Identify which cell holds the provided text, then report its [x, y] central coordinate. 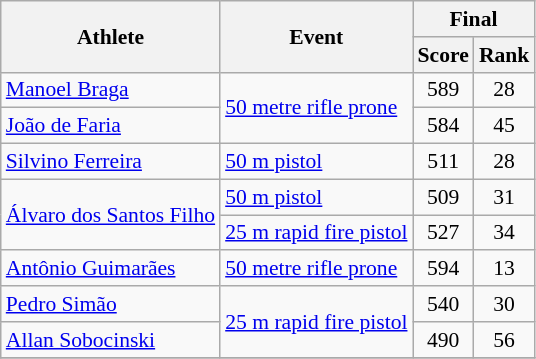
Athlete [110, 36]
594 [444, 269]
589 [444, 90]
Event [316, 36]
Manoel Braga [110, 90]
31 [504, 197]
Rank [504, 55]
527 [444, 233]
540 [444, 304]
511 [444, 162]
Allan Sobocinski [110, 340]
Álvaro dos Santos Filho [110, 214]
30 [504, 304]
584 [444, 126]
45 [504, 126]
490 [444, 340]
Antônio Guimarães [110, 269]
34 [504, 233]
Silvino Ferreira [110, 162]
Score [444, 55]
13 [504, 269]
Final [474, 19]
509 [444, 197]
João de Faria [110, 126]
56 [504, 340]
Pedro Simão [110, 304]
